Find where the given text appears and provide that cell's center as (x, y) coordinate. 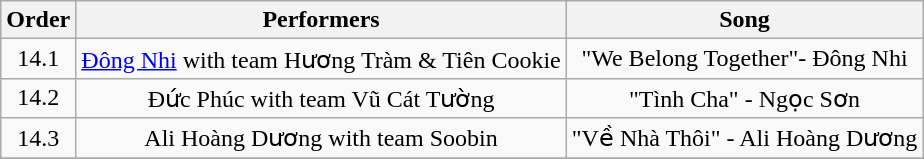
Ali Hoàng Dương with team Soobin (321, 138)
"Về Nhà Thôi" - Ali Hoàng Dương (744, 138)
"We Belong Together"- Đông Nhi (744, 59)
Đông Nhi with team Hương Tràm & Tiên Cookie (321, 59)
14.1 (38, 59)
14.3 (38, 138)
Đức Phúc with team Vũ Cát Tường (321, 98)
"Tình Cha" - Ngọc Sơn (744, 98)
Performers (321, 20)
14.2 (38, 98)
Order (38, 20)
Song (744, 20)
